From the cell containing the given text, extract its center point as [x, y] coordinate. 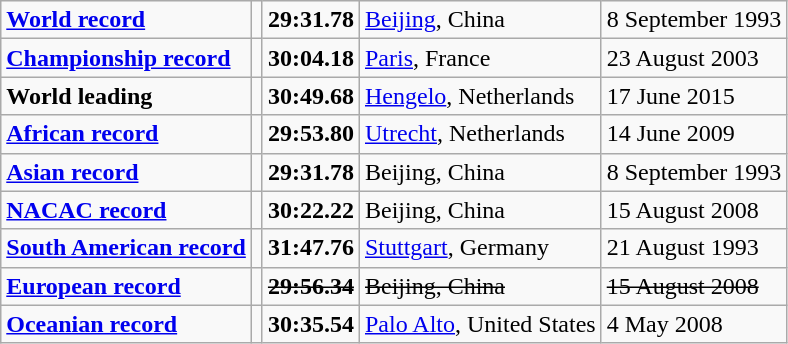
South American record [126, 248]
30:22.22 [310, 210]
30:04.18 [310, 58]
Hengelo, Netherlands [480, 96]
30:49.68 [310, 96]
NACAC record [126, 210]
Asian record [126, 172]
Championship record [126, 58]
Stuttgart, Germany [480, 248]
29:56.34 [310, 286]
4 May 2008 [694, 324]
29:53.80 [310, 134]
31:47.76 [310, 248]
17 June 2015 [694, 96]
Palo Alto, United States [480, 324]
European record [126, 286]
Paris, France [480, 58]
World record [126, 20]
Oceanian record [126, 324]
World leading [126, 96]
14 June 2009 [694, 134]
Utrecht, Netherlands [480, 134]
30:35.54 [310, 324]
21 August 1993 [694, 248]
23 August 2003 [694, 58]
African record [126, 134]
